Provide the [x, y] coordinate of the cell's center where the given text is located.  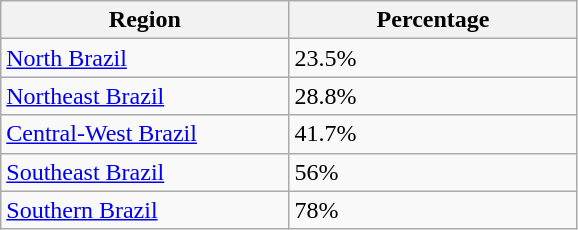
41.7% [433, 134]
78% [433, 210]
Southern Brazil [145, 210]
Northeast Brazil [145, 96]
23.5% [433, 58]
56% [433, 172]
Percentage [433, 20]
North Brazil [145, 58]
Southeast Brazil [145, 172]
Central-West Brazil [145, 134]
28.8% [433, 96]
Region [145, 20]
